Locate the cell with the specified text and output its (X, Y) center coordinate. 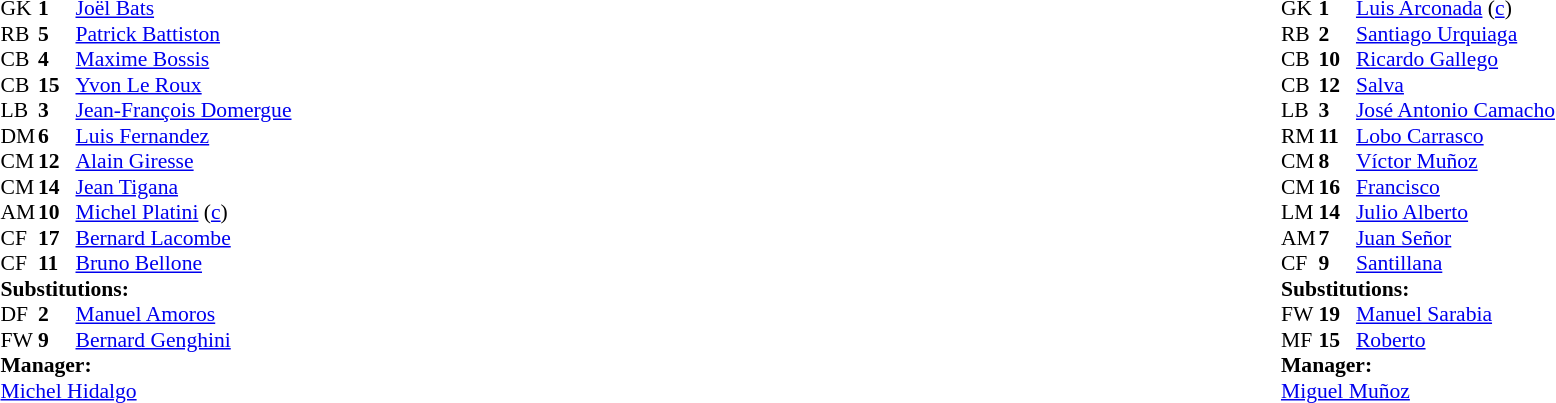
Juan Señor (1456, 238)
Santiago Urquiaga (1456, 34)
Ricardo Gallego (1456, 59)
7 (1337, 238)
4 (57, 59)
Santillana (1456, 263)
16 (1337, 187)
Salva (1456, 85)
8 (1337, 161)
Jean Tigana (184, 187)
DF (19, 315)
Roberto (1456, 340)
Bernard Genghini (184, 340)
Patrick Battiston (184, 34)
Manuel Amoros (184, 315)
Manuel Sarabia (1456, 315)
5 (57, 34)
Francisco (1456, 187)
Jean-François Domergue (184, 111)
Bernard Lacombe (184, 238)
Alain Giresse (184, 161)
6 (57, 136)
Víctor Muñoz (1456, 161)
Julio Alberto (1456, 213)
RM (1300, 136)
Lobo Carrasco (1456, 136)
Luis Fernandez (184, 136)
José Antonio Camacho (1456, 111)
19 (1337, 315)
Yvon Le Roux (184, 85)
LM (1300, 213)
Bruno Bellone (184, 263)
DM (19, 136)
17 (57, 238)
Michel Platini (c) (184, 213)
Maxime Bossis (184, 59)
MF (1300, 340)
